Scan for the cell matching the given text and deliver its [X, Y] coordinate at center. 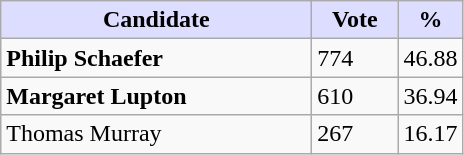
Candidate [156, 20]
Philip Schaefer [156, 58]
46.88 [430, 58]
Vote [355, 20]
267 [355, 134]
Margaret Lupton [156, 96]
36.94 [430, 96]
774 [355, 58]
610 [355, 96]
Thomas Murray [156, 134]
% [430, 20]
16.17 [430, 134]
